Provide the [X, Y] coordinate of the cell's center where the given text is located.  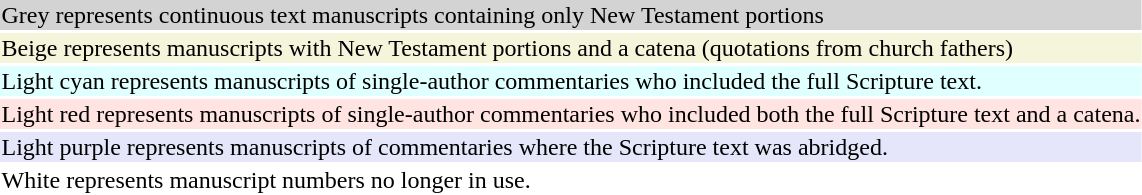
Beige represents manuscripts with New Testament portions and a catena (quotations from church fathers) [571, 48]
Light purple represents manuscripts of commentaries where the Scripture text was abridged. [571, 147]
Light cyan represents manuscripts of single-author commentaries who included the full Scripture text. [571, 81]
Light red represents manuscripts of single-author commentaries who included both the full Scripture text and a catena. [571, 114]
Grey represents continuous text manuscripts containing only New Testament portions [571, 15]
White represents manuscript numbers no longer in use. [571, 180]
